Scan for the cell matching the given text and deliver its [X, Y] coordinate at center. 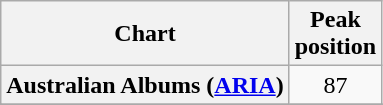
Peakposition [335, 34]
87 [335, 85]
Australian Albums (ARIA) [145, 85]
Chart [145, 34]
